Extract the (X, Y) coordinate from the center of the cell holding the provided text.  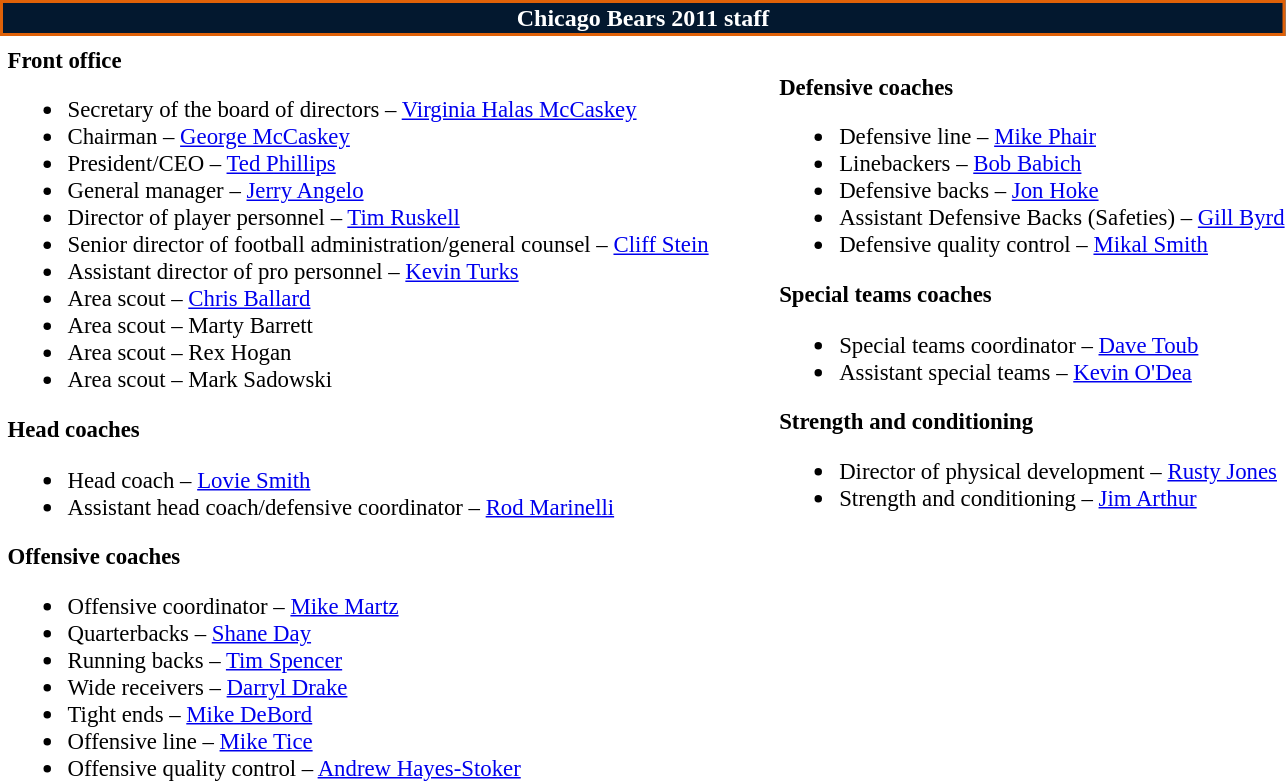
Chicago Bears 2011 staff (643, 18)
